Detect which cell encompasses the target text, then output its [x, y] center coordinate. 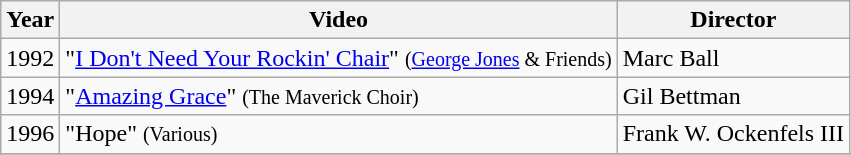
Marc Ball [733, 58]
Frank W. Ockenfels III [733, 134]
1994 [30, 96]
1992 [30, 58]
"I Don't Need Your Rockin' Chair" (George Jones & Friends) [338, 58]
1996 [30, 134]
Year [30, 20]
"Amazing Grace" (The Maverick Choir) [338, 96]
Video [338, 20]
Gil Bettman [733, 96]
Director [733, 20]
"Hope" (Various) [338, 134]
